Return (X, Y) of the center of cell containing provided text 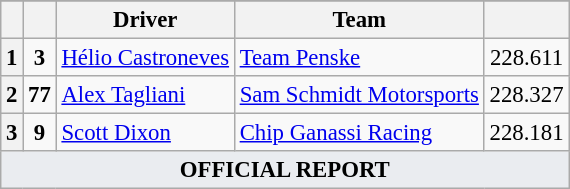
Driver (145, 20)
OFFICIAL REPORT (285, 170)
Sam Schmidt Motorsports (359, 95)
77 (40, 95)
Team (359, 20)
Alex Tagliani (145, 95)
Chip Ganassi Racing (359, 133)
228.327 (526, 95)
1 (12, 58)
228.611 (526, 58)
Team Penske (359, 58)
9 (40, 133)
2 (12, 95)
228.181 (526, 133)
Hélio Castroneves (145, 58)
Scott Dixon (145, 133)
